Pinpoint the cell where the given text exists, returning its [x, y] midpoint coordinate. 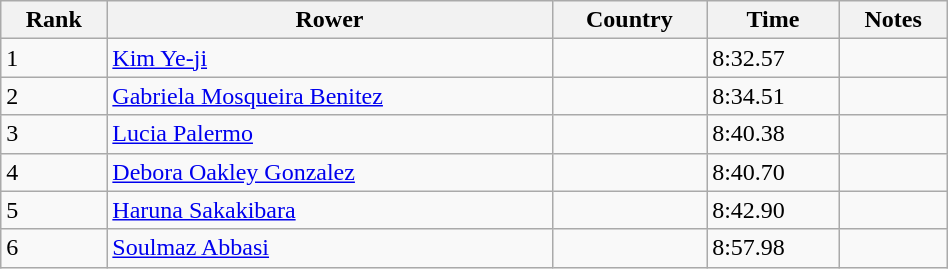
8:57.98 [773, 248]
Notes [893, 20]
8:34.51 [773, 96]
8:40.70 [773, 172]
Gabriela Mosqueira Benitez [330, 96]
2 [54, 96]
8:32.57 [773, 58]
Country [630, 20]
Lucia Palermo [330, 134]
3 [54, 134]
Kim Ye-ji [330, 58]
5 [54, 210]
8:40.38 [773, 134]
Haruna Sakakibara [330, 210]
Time [773, 20]
4 [54, 172]
Debora Oakley Gonzalez [330, 172]
Rank [54, 20]
Rower [330, 20]
6 [54, 248]
Soulmaz Abbasi [330, 248]
1 [54, 58]
8:42.90 [773, 210]
